Provide the [X, Y] coordinate of the cell's center where the given text is located.  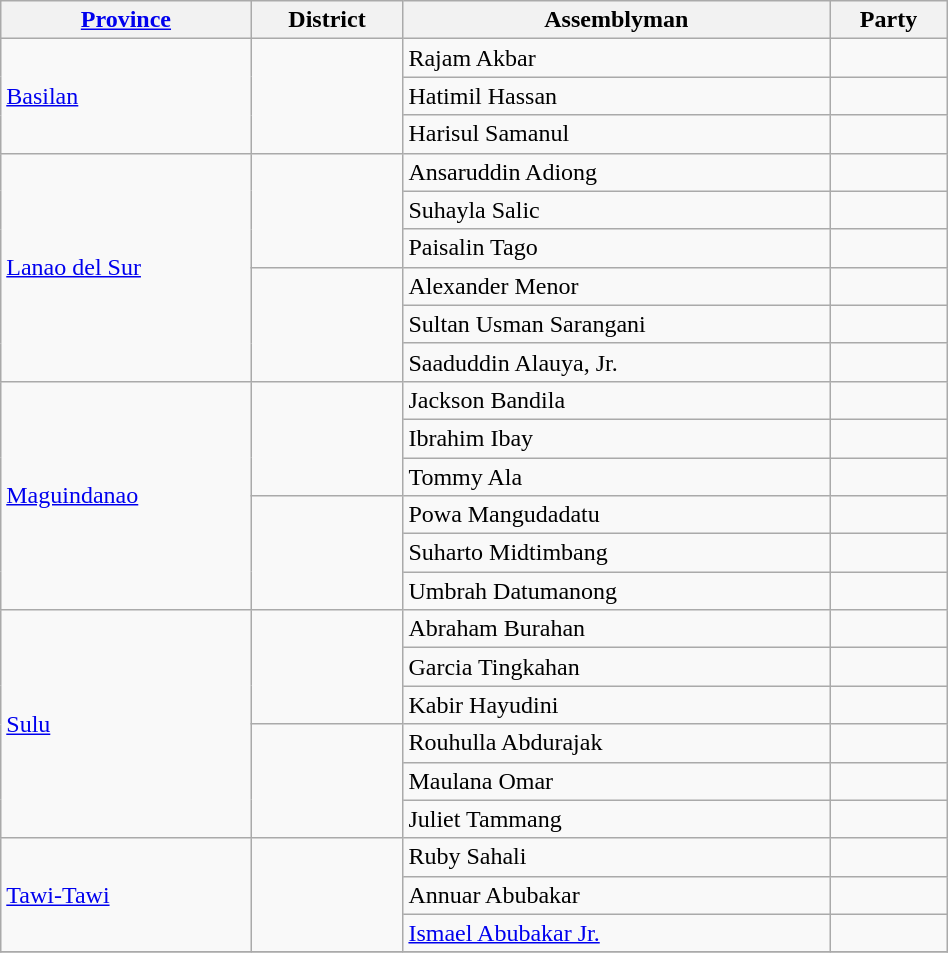
Kabir Hayudini [616, 705]
Lanao del Sur [126, 267]
Sultan Usman Sarangani [616, 324]
Ruby Sahali [616, 857]
Ibrahim Ibay [616, 438]
Suharto Midtimbang [616, 553]
Maulana Omar [616, 781]
Jackson Bandila [616, 400]
Powa Mangudadatu [616, 515]
Rajam Akbar [616, 58]
Garcia Tingkahan [616, 667]
Paisalin Tago [616, 248]
Umbrah Datumanong [616, 591]
Rouhulla Abdurajak [616, 743]
Province [126, 20]
Tommy Ala [616, 477]
Saaduddin Alauya, Jr. [616, 362]
Maguindanao [126, 495]
Ansaruddin Adiong [616, 172]
District [327, 20]
Alexander Menor [616, 286]
Basilan [126, 96]
Harisul Samanul [616, 134]
Hatimil Hassan [616, 96]
Party [889, 20]
Abraham Burahan [616, 629]
Assemblyman [616, 20]
Tawi-Tawi [126, 895]
Sulu [126, 724]
Ismael Abubakar Jr. [616, 933]
Suhayla Salic [616, 210]
Juliet Tammang [616, 819]
Annuar Abubakar [616, 895]
